Detect which cell encompasses the target text, then output its (x, y) center coordinate. 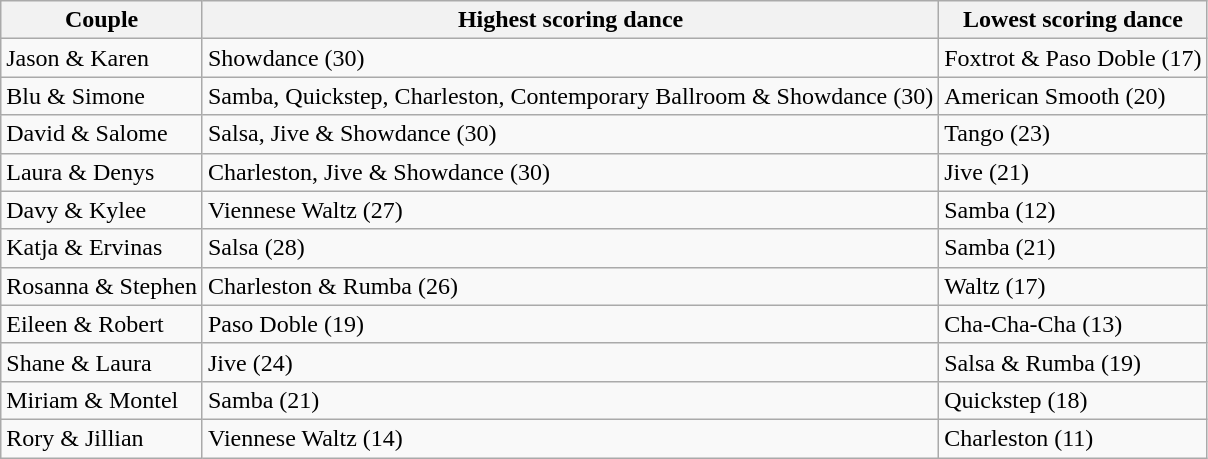
Rosanna & Stephen (102, 286)
Salsa & Rumba (19) (1073, 362)
Waltz (17) (1073, 286)
Charleston & Rumba (26) (570, 286)
Couple (102, 20)
Shane & Laura (102, 362)
Tango (23) (1073, 134)
Highest scoring dance (570, 20)
Paso Doble (19) (570, 324)
Showdance (30) (570, 58)
Samba (12) (1073, 210)
Jason & Karen (102, 58)
American Smooth (20) (1073, 96)
Eileen & Robert (102, 324)
Blu & Simone (102, 96)
Rory & Jillian (102, 438)
Foxtrot & Paso Doble (17) (1073, 58)
Katja & Ervinas (102, 248)
Samba, Quickstep, Charleston, Contemporary Ballroom & Showdance (30) (570, 96)
Miriam & Montel (102, 400)
Jive (24) (570, 362)
David & Salome (102, 134)
Charleston, Jive & Showdance (30) (570, 172)
Jive (21) (1073, 172)
Quickstep (18) (1073, 400)
Charleston (11) (1073, 438)
Davy & Kylee (102, 210)
Cha-Cha-Cha (13) (1073, 324)
Laura & Denys (102, 172)
Viennese Waltz (14) (570, 438)
Salsa (28) (570, 248)
Viennese Waltz (27) (570, 210)
Salsa, Jive & Showdance (30) (570, 134)
Lowest scoring dance (1073, 20)
